Output the [x, y] coordinate of the center of the cell containing the given text.  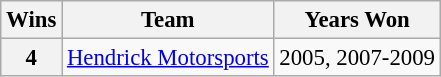
2005, 2007-2009 [357, 58]
Years Won [357, 20]
Wins [32, 20]
Team [168, 20]
Hendrick Motorsports [168, 58]
4 [32, 58]
